Locate the cell with the specified text and output its [X, Y] center coordinate. 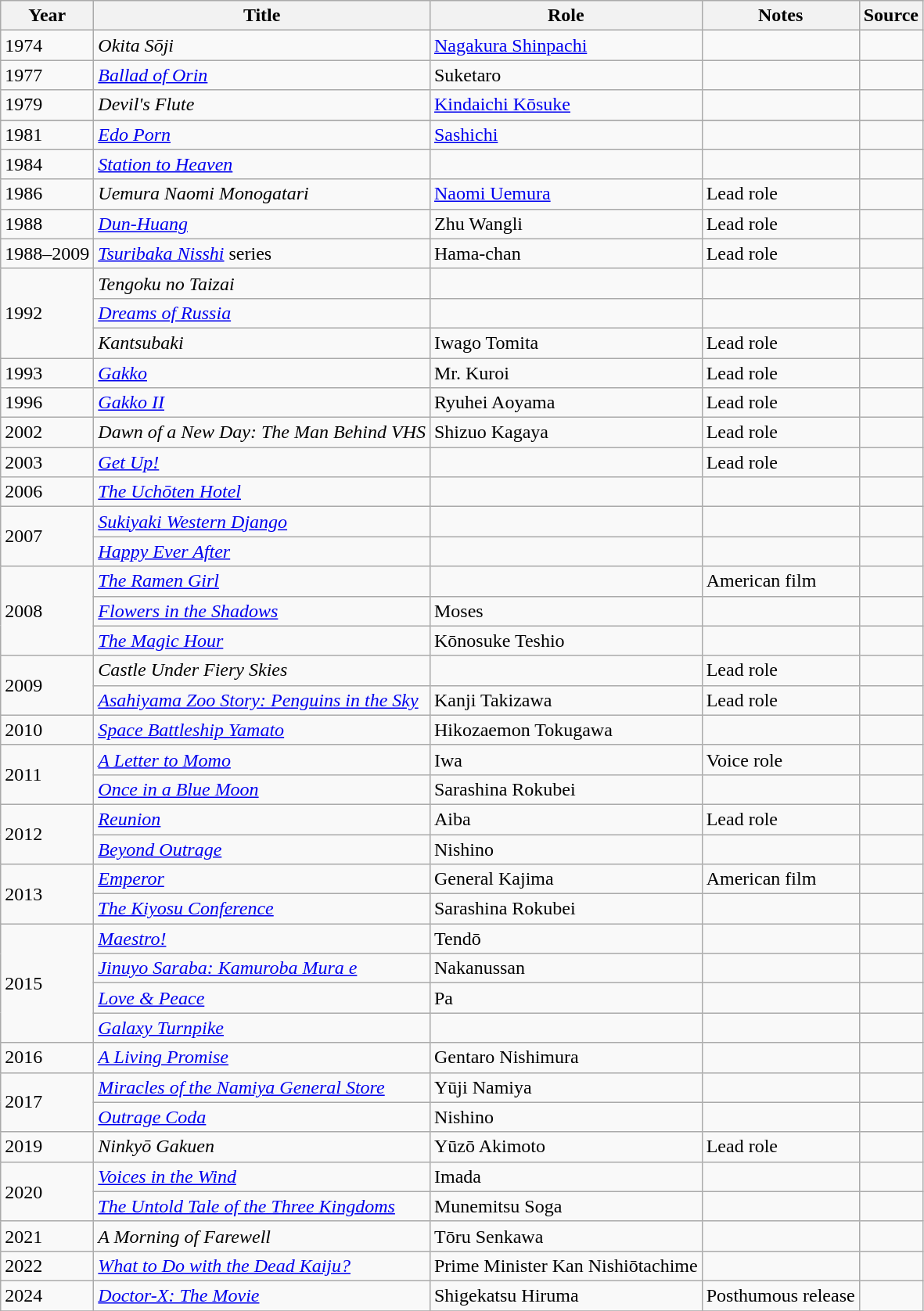
Voice role [781, 760]
Zhu Wangli [566, 224]
Asahiyama Zoo Story: Penguins in the Sky [262, 700]
Tengoku no Taizai [262, 283]
Imada [566, 1176]
Space Battleship Yamato [262, 730]
Get Up! [262, 462]
Sukiyaki Western Django [262, 522]
Outrage Coda [262, 1117]
Source [890, 16]
1986 [47, 194]
1974 [47, 45]
Munemitsu Soga [566, 1206]
1988–2009 [47, 253]
Castle Under Fiery Skies [262, 670]
2021 [47, 1236]
Happy Ever After [262, 551]
Dun-Huang [262, 224]
1993 [47, 373]
Voices in the Wind [262, 1176]
Gakko [262, 373]
1981 [47, 135]
Yūji Namiya [566, 1087]
Nagakura Shinpachi [566, 45]
Flowers in the Shadows [262, 611]
Ryuhei Aoyama [566, 403]
Okita Sōji [262, 45]
Iwa [566, 760]
1996 [47, 403]
Station to Heaven [262, 164]
The Untold Tale of the Three Kingdoms [262, 1206]
1984 [47, 164]
Aiba [566, 819]
A Letter to Momo [262, 760]
2024 [47, 1295]
Nakanussan [566, 968]
Kanji Takizawa [566, 700]
Sashichi [566, 135]
2012 [47, 834]
Edo Porn [262, 135]
What to Do with the Dead Kaiju? [262, 1266]
Title [262, 16]
Love & Peace [262, 998]
Kantsubaki [262, 343]
Hama-chan [566, 253]
Moses [566, 611]
Tōru Senkawa [566, 1236]
1979 [47, 105]
Naomi Uemura [566, 194]
Tendō [566, 939]
General Kajima [566, 879]
Dawn of a New Day: The Man Behind VHS [262, 433]
Beyond Outrage [262, 849]
Iwago Tomita [566, 343]
Ninkyō Gakuen [262, 1147]
2006 [47, 492]
Prime Minister Kan Nishiōtachime [566, 1266]
Reunion [262, 819]
Role [566, 16]
2008 [47, 611]
1977 [47, 75]
2015 [47, 983]
Yūzō Akimoto [566, 1147]
Shigekatsu Hiruma [566, 1295]
2010 [47, 730]
Emperor [262, 879]
2019 [47, 1147]
Gentaro Nishimura [566, 1058]
A Morning of Farewell [262, 1236]
The Uchōten Hotel [262, 492]
2009 [47, 685]
1988 [47, 224]
Posthumous release [781, 1295]
Galaxy Turnpike [262, 1028]
Gakko II [262, 403]
2022 [47, 1266]
2017 [47, 1102]
Kindaichi Kōsuke [566, 105]
Ballad of Orin [262, 75]
Jinuyo Saraba: Kamuroba Mura e [262, 968]
Doctor-X: The Movie [262, 1295]
A Living Promise [262, 1058]
Hikozaemon Tokugawa [566, 730]
Tsuribaka Nisshi series [262, 253]
2011 [47, 774]
The Ramen Girl [262, 581]
Shizuo Kagaya [566, 433]
Maestro! [262, 939]
2016 [47, 1058]
Devil's Flute [262, 105]
2013 [47, 894]
2007 [47, 537]
2002 [47, 433]
The Kiyosu Conference [262, 909]
Pa [566, 998]
Kōnosuke Teshio [566, 641]
Notes [781, 16]
The Magic Hour [262, 641]
Uemura Naomi Monogatari [262, 194]
Mr. Kuroi [566, 373]
Once in a Blue Moon [262, 789]
1992 [47, 313]
Dreams of Russia [262, 313]
2020 [47, 1191]
Suketaro [566, 75]
2003 [47, 462]
Miracles of the Namiya General Store [262, 1087]
Year [47, 16]
